From the cell containing the given text, extract its center point as (X, Y) coordinate. 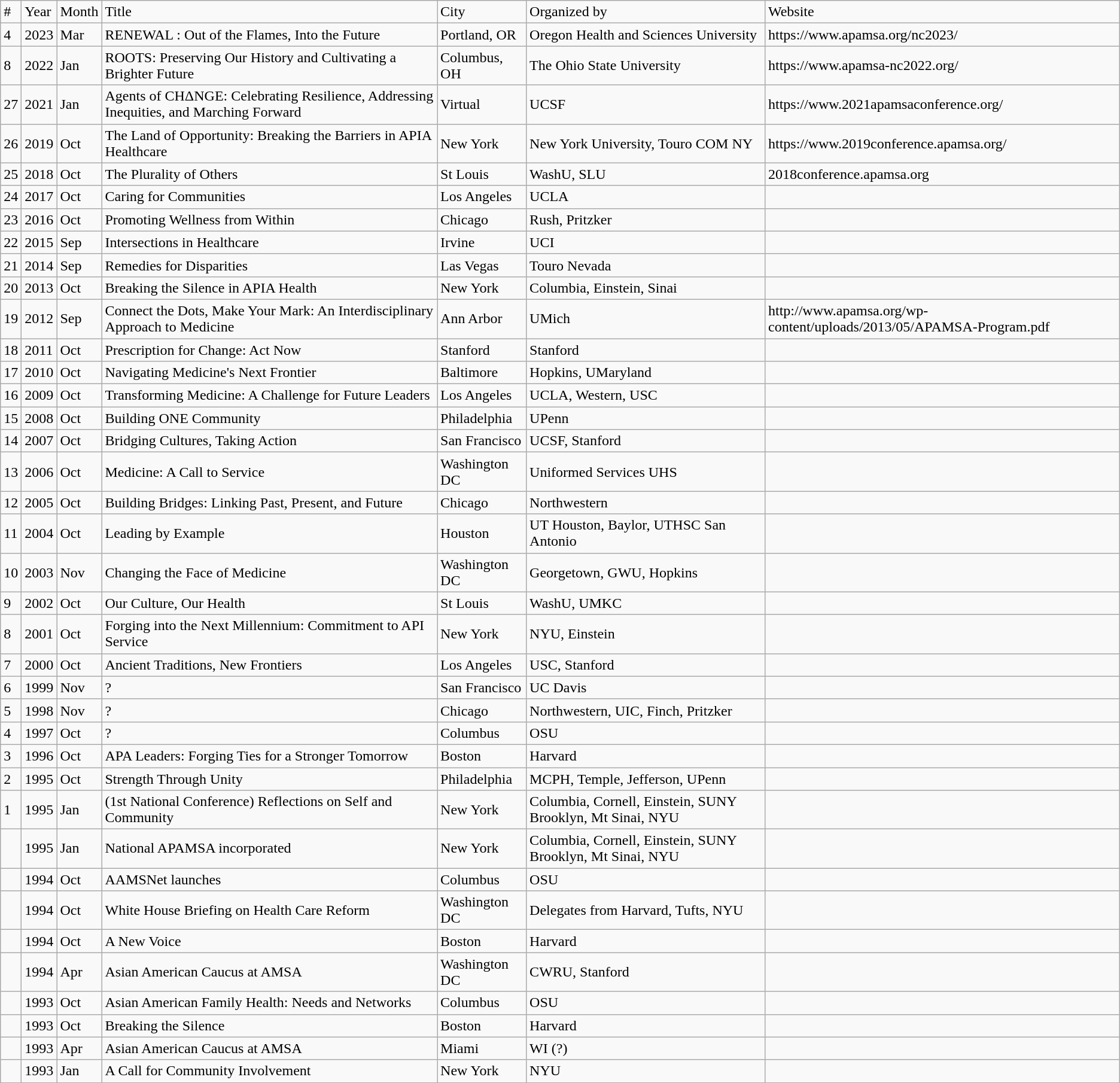
Breaking the Silence (269, 1026)
2012 (39, 318)
A New Voice (269, 941)
# (11, 12)
2 (11, 778)
5 (11, 710)
https://www.apamsa.org/nc2023/ (942, 35)
Month (79, 12)
2015 (39, 242)
WashU, UMKC (646, 603)
Delegates from Harvard, Tufts, NYU (646, 911)
2019 (39, 144)
2011 (39, 350)
Bridging Cultures, Taking Action (269, 441)
Caring for Communities (269, 197)
1999 (39, 687)
1997 (39, 733)
Our Culture, Our Health (269, 603)
10 (11, 572)
Leading by Example (269, 534)
2021 (39, 104)
A Call for Community Involvement (269, 1071)
25 (11, 174)
15 (11, 418)
Building ONE Community (269, 418)
1996 (39, 756)
Changing the Face of Medicine (269, 572)
Georgetown, GWU, Hopkins (646, 572)
Rush, Pritzker (646, 220)
2000 (39, 665)
(1st National Conference) Reflections on Self and Community (269, 810)
Irvine (482, 242)
2007 (39, 441)
UCLA, Western, USC (646, 396)
12 (11, 503)
https://www.2021apamsaconference.org/ (942, 104)
16 (11, 396)
Organized by (646, 12)
6 (11, 687)
2008 (39, 418)
Northwestern (646, 503)
17 (11, 373)
14 (11, 441)
Columbus, OH (482, 66)
Strength Through Unity (269, 778)
RENEWAL : Out of the Flames, Into the Future (269, 35)
Las Vegas (482, 265)
Transforming Medicine: A Challenge for Future Leaders (269, 396)
Medicine: A Call to Service (269, 471)
13 (11, 471)
UMich (646, 318)
https://www.2019conference.apamsa.org/ (942, 144)
11 (11, 534)
2010 (39, 373)
UCLA (646, 197)
Ancient Traditions, New Frontiers (269, 665)
27 (11, 104)
9 (11, 603)
7 (11, 665)
Virtual (482, 104)
Portland, OR (482, 35)
Promoting Wellness from Within (269, 220)
Navigating Medicine's Next Frontier (269, 373)
23 (11, 220)
City (482, 12)
2023 (39, 35)
3 (11, 756)
National APAMSA incorporated (269, 848)
APA Leaders: Forging Ties for a Stronger Tomorrow (269, 756)
NYU, Einstein (646, 634)
Website (942, 12)
26 (11, 144)
2004 (39, 534)
2005 (39, 503)
Agents of CHΔNGE: Celebrating Resilience, Addressing Inequities, and Marching Forward (269, 104)
Baltimore (482, 373)
Intersections in Healthcare (269, 242)
The Land of Opportunity: Breaking the Barriers in APIA Healthcare (269, 144)
2016 (39, 220)
Hopkins, UMaryland (646, 373)
2001 (39, 634)
NYU (646, 1071)
WashU, SLU (646, 174)
24 (11, 197)
Oregon Health and Sciences University (646, 35)
Connect the Dots, Make Your Mark: An Interdisciplinary Approach to Medicine (269, 318)
Forging into the Next Millennium: Commitment to API Service (269, 634)
2017 (39, 197)
Prescription for Change: Act Now (269, 350)
The Plurality of Others (269, 174)
21 (11, 265)
http://www.apamsa.org/wp-content/uploads/2013/05/APAMSA-Program.pdf (942, 318)
UT Houston, Baylor, UTHSC San Antonio (646, 534)
Ann Arbor (482, 318)
MCPH, Temple, Jefferson, UPenn (646, 778)
Touro Nevada (646, 265)
Miami (482, 1048)
20 (11, 288)
USC, Stanford (646, 665)
Northwestern, UIC, Finch, Pritzker (646, 710)
Building Bridges: Linking Past, Present, and Future (269, 503)
CWRU, Stanford (646, 972)
UCI (646, 242)
Houston (482, 534)
2018 (39, 174)
2018conference.apamsa.org (942, 174)
22 (11, 242)
Columbia, Einstein, Sinai (646, 288)
WI (?) (646, 1048)
19 (11, 318)
https://www.apamsa-nc2022.org/ (942, 66)
Remedies for Disparities (269, 265)
UCSF (646, 104)
Mar (79, 35)
Title (269, 12)
2014 (39, 265)
1 (11, 810)
ROOTS: Preserving Our History and Cultivating a Brighter Future (269, 66)
Breaking the Silence in APIA Health (269, 288)
2003 (39, 572)
2022 (39, 66)
Year (39, 12)
AAMSNet launches (269, 880)
2002 (39, 603)
2013 (39, 288)
UPenn (646, 418)
UC Davis (646, 687)
UCSF, Stanford (646, 441)
Uniformed Services UHS (646, 471)
18 (11, 350)
New York University, Touro COM NY (646, 144)
Asian American Family Health: Needs and Networks (269, 1003)
White House Briefing on Health Care Reform (269, 911)
1998 (39, 710)
2006 (39, 471)
2009 (39, 396)
The Ohio State University (646, 66)
